From the cell containing the given text, extract its center point as (X, Y) coordinate. 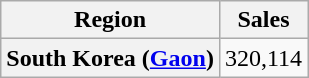
South Korea (Gaon) (110, 58)
Sales (263, 20)
Region (110, 20)
320,114 (263, 58)
